Detect which cell encompasses the target text, then output its (x, y) center coordinate. 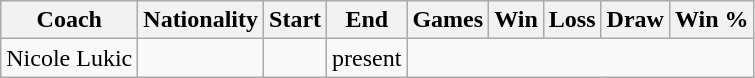
Win % (712, 20)
Start (296, 20)
Coach (70, 20)
Loss (572, 20)
End (367, 20)
Win (516, 20)
present (367, 58)
Nationality (201, 20)
Draw (635, 20)
Nicole Lukic (70, 58)
Games (448, 20)
